Find where the given text appears and provide that cell's center as [X, Y] coordinate. 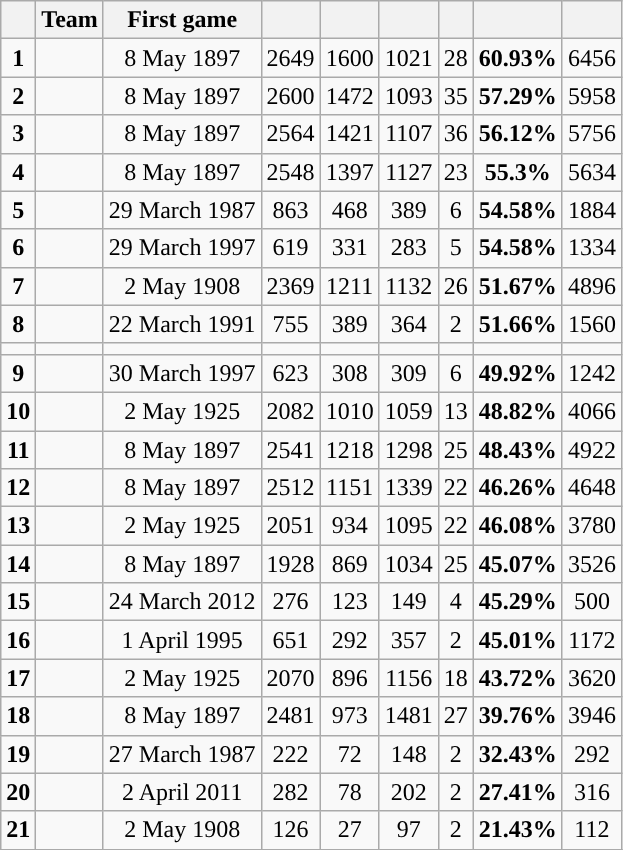
316 [592, 792]
9 [18, 373]
1132 [408, 286]
1127 [408, 172]
309 [408, 373]
16 [18, 640]
1397 [350, 172]
2548 [290, 172]
1928 [290, 564]
1107 [408, 134]
1298 [408, 449]
896 [350, 678]
4066 [592, 411]
1 April 1995 [182, 640]
2649 [290, 58]
123 [350, 602]
276 [290, 602]
17 [18, 678]
4922 [592, 449]
46.26% [518, 488]
57.29% [518, 96]
2051 [290, 526]
97 [408, 830]
32.43% [518, 754]
5634 [592, 172]
55.3% [518, 172]
1151 [350, 488]
48.43% [518, 449]
1059 [408, 411]
43.72% [518, 678]
283 [408, 248]
8 [18, 324]
1334 [592, 248]
3946 [592, 716]
3620 [592, 678]
364 [408, 324]
7 [18, 286]
45.07% [518, 564]
2600 [290, 96]
12 [18, 488]
500 [592, 602]
10 [18, 411]
15 [18, 602]
2082 [290, 411]
45.01% [518, 640]
1095 [408, 526]
2481 [290, 716]
24 March 2012 [182, 602]
46.08% [518, 526]
1093 [408, 96]
35 [456, 96]
45.29% [518, 602]
1218 [350, 449]
2564 [290, 134]
3 [18, 134]
27.41% [518, 792]
49.92% [518, 373]
39.76% [518, 716]
282 [290, 792]
1172 [592, 640]
26 [456, 286]
623 [290, 373]
51.67% [518, 286]
60.93% [518, 58]
222 [290, 754]
1156 [408, 678]
1481 [408, 716]
48.82% [518, 411]
2541 [290, 449]
5958 [592, 96]
4896 [592, 286]
1 [18, 58]
14 [18, 564]
202 [408, 792]
1010 [350, 411]
1560 [592, 324]
21.43% [518, 830]
651 [290, 640]
2512 [290, 488]
19 [18, 754]
1472 [350, 96]
149 [408, 602]
4648 [592, 488]
112 [592, 830]
1600 [350, 58]
1242 [592, 373]
869 [350, 564]
29 March 1997 [182, 248]
1339 [408, 488]
863 [290, 210]
28 [456, 58]
78 [350, 792]
1421 [350, 134]
21 [18, 830]
126 [290, 830]
1211 [350, 286]
36 [456, 134]
5756 [592, 134]
2070 [290, 678]
30 March 1997 [182, 373]
619 [290, 248]
23 [456, 172]
11 [18, 449]
934 [350, 526]
973 [350, 716]
2 April 2011 [182, 792]
755 [290, 324]
308 [350, 373]
1034 [408, 564]
2369 [290, 286]
6456 [592, 58]
357 [408, 640]
22 March 1991 [182, 324]
72 [350, 754]
1884 [592, 210]
27 March 1987 [182, 754]
3526 [592, 564]
148 [408, 754]
1021 [408, 58]
331 [350, 248]
29 March 1987 [182, 210]
First game [182, 20]
Team [70, 20]
20 [18, 792]
51.66% [518, 324]
56.12% [518, 134]
468 [350, 210]
3780 [592, 526]
